Determine the (x, y) coordinate at the center of the cell enclosing the given text.  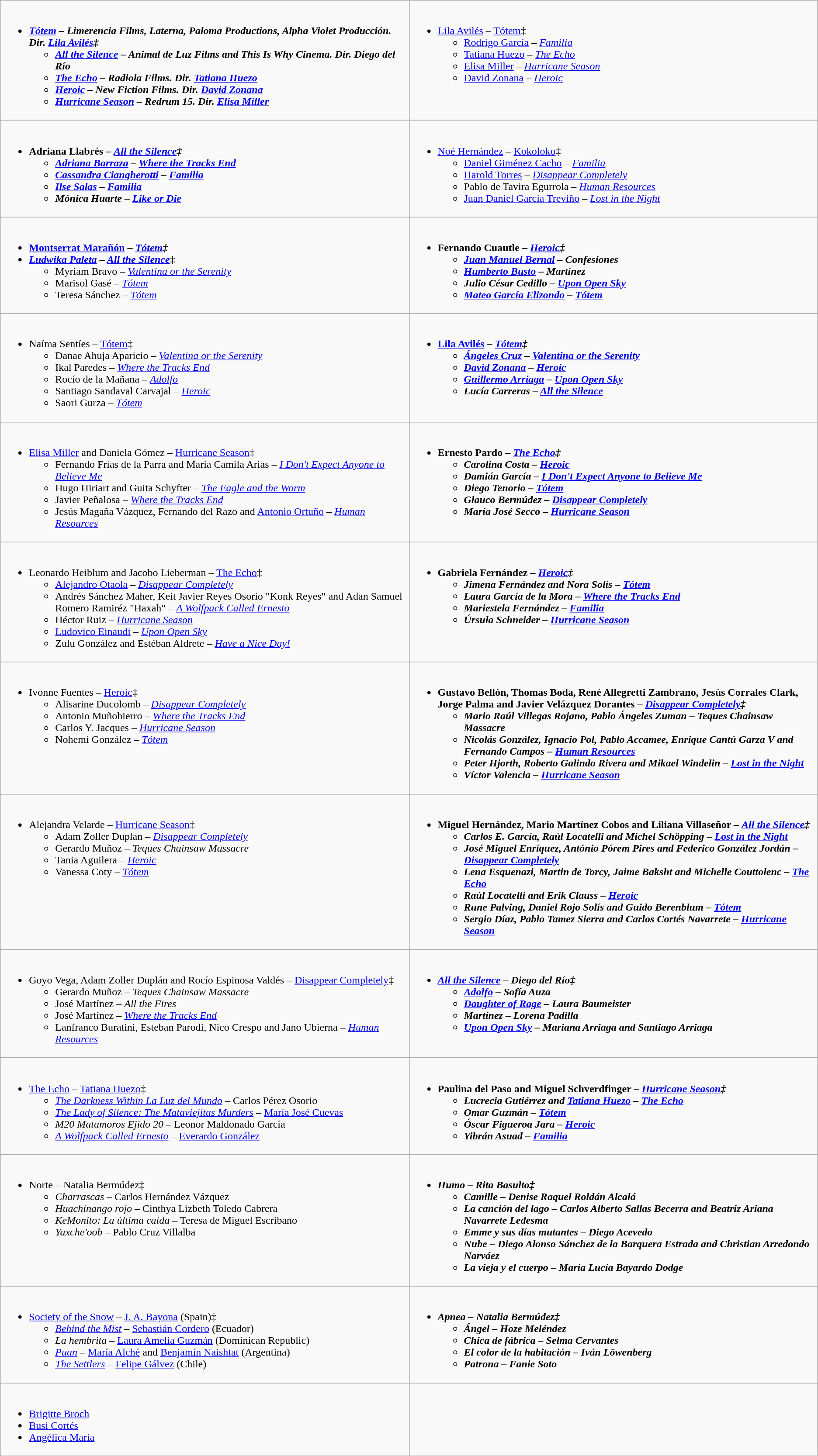
Lila Avilés – Tótem‡Ángeles Cruz – Valentina or the SerenityDavid Zonana – HeroicGuillermo Arriaga – Upon Open SkyLucía Carreras – All the Silence (613, 368)
Lila Avilés – Tótem‡Rodrigo García – FamiliaTatiana Huezo – The EchoElisa Miller – Hurricane SeasonDavid Zonana – Heroic (613, 60)
Fernando Cuautle – Heroic‡Juan Manuel Bernal – ConfesionesHumberto Busto – MartínezJulio César Cedillo – Upon Open SkyMateo García Elizondo – Tótem (613, 266)
Montserrat Marañón – Tótem‡Ludwika Paleta – All the Silence‡Myriam Bravo – Valentina or the SerenityMarisol Gasé – TótemTeresa Sánchez – Tótem (204, 266)
Brigitte BrochBusi CortésAngélica María (204, 1419)
Apnea – Natalia Bermúdez‡Ángel – Hoze MeléndezChica de fábrica – Selma CervantesEl color de la habitación – Iván LöwenbergPatrona – Fanie Soto (613, 1335)
